Provide the [X, Y] coordinate of the cell's center where the given text is located.  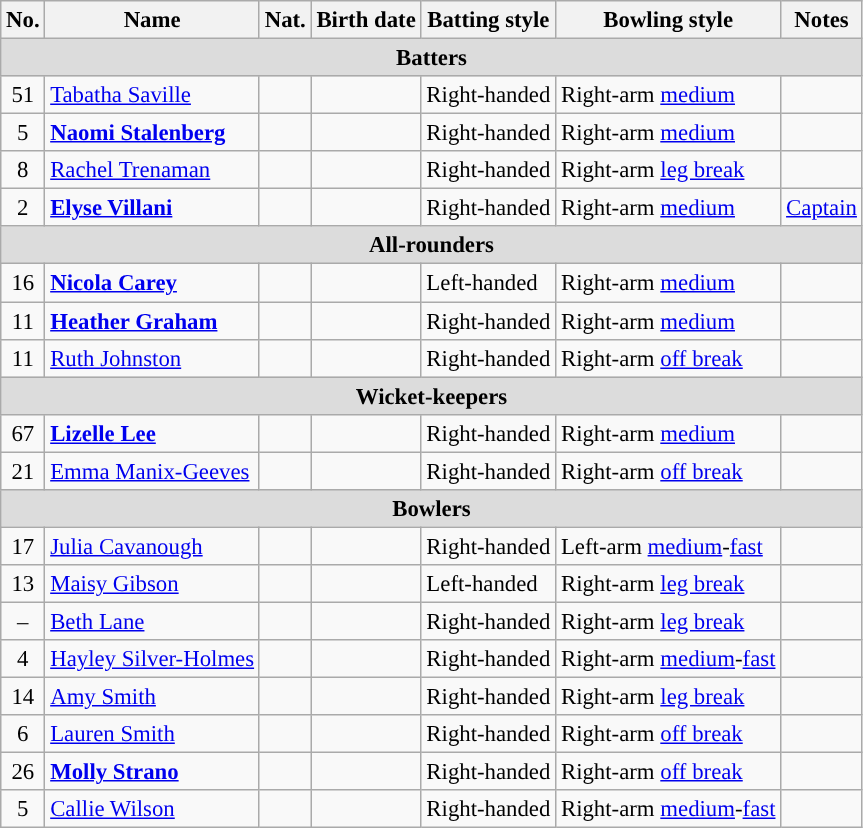
Batting style [488, 20]
Captain [822, 208]
8 [23, 170]
Beth Lane [152, 621]
Heather Graham [152, 321]
21 [23, 471]
51 [23, 95]
Birth date [366, 20]
17 [23, 546]
2 [23, 208]
Bowlers [432, 509]
67 [23, 433]
Amy Smith [152, 697]
4 [23, 659]
Maisy Gibson [152, 584]
Nicola Carey [152, 283]
13 [23, 584]
Bowling style [668, 20]
All-rounders [432, 245]
Batters [432, 58]
– [23, 621]
Elyse Villani [152, 208]
Wicket-keepers [432, 396]
6 [23, 734]
26 [23, 772]
Tabatha Saville [152, 95]
Naomi Stalenberg [152, 133]
No. [23, 20]
Ruth Johnston [152, 358]
Lizelle Lee [152, 433]
Emma Manix-Geeves [152, 471]
Rachel Trenaman [152, 170]
Molly Strano [152, 772]
Lauren Smith [152, 734]
Name [152, 20]
Nat. [285, 20]
Notes [822, 20]
Left-arm medium-fast [668, 546]
16 [23, 283]
Julia Cavanough [152, 546]
14 [23, 697]
Hayley Silver-Holmes [152, 659]
Callie Wilson [152, 809]
